Return [x, y] of the center of cell containing provided text 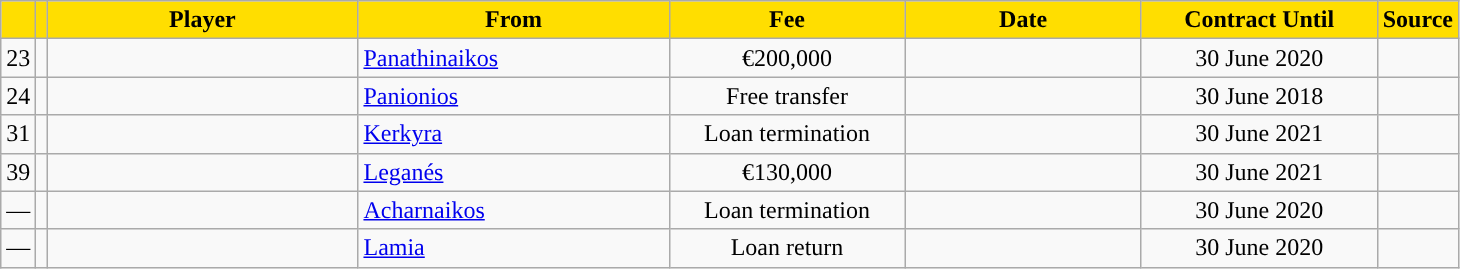
30 June 2018 [1259, 96]
Panionios [514, 96]
Date [1023, 20]
Loan return [787, 248]
Kerkyra [514, 134]
39 [18, 172]
Panathinaikos [514, 58]
From [514, 20]
24 [18, 96]
Player [202, 20]
Lamia [514, 248]
€200,000 [787, 58]
23 [18, 58]
€130,000 [787, 172]
Contract Until [1259, 20]
31 [18, 134]
Free transfer [787, 96]
Source [1418, 20]
Fee [787, 20]
Acharnaikos [514, 210]
Leganés [514, 172]
